For the text-containing cell, return its midpoint in [X, Y] coordinate format. 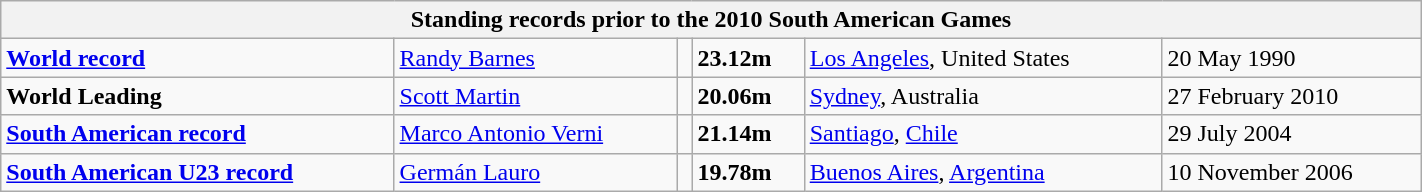
South American record [198, 134]
23.12m [748, 58]
Los Angeles, United States [983, 58]
Marco Antonio Verni [536, 134]
20.06m [748, 96]
27 February 2010 [1292, 96]
10 November 2006 [1292, 172]
29 July 2004 [1292, 134]
World Leading [198, 96]
Standing records prior to the 2010 South American Games [711, 20]
Scott Martin [536, 96]
21.14m [748, 134]
Randy Barnes [536, 58]
South American U23 record [198, 172]
Sydney, Australia [983, 96]
19.78m [748, 172]
Santiago, Chile [983, 134]
20 May 1990 [1292, 58]
Buenos Aires, Argentina [983, 172]
World record [198, 58]
Germán Lauro [536, 172]
